From the cell containing the given text, extract its center point as [X, Y] coordinate. 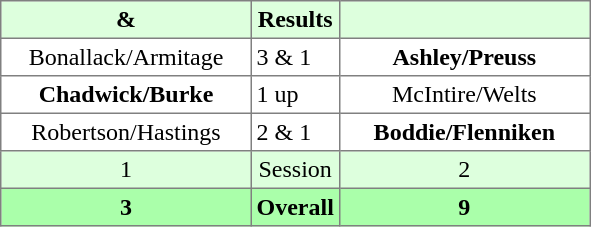
Chadwick/Burke [126, 95]
Session [295, 170]
Bonallack/Armitage [126, 57]
McIntire/Welts [464, 95]
Overall [295, 207]
2 & 1 [295, 132]
Results [295, 20]
Boddie/Flenniken [464, 132]
3 [126, 207]
1 up [295, 95]
9 [464, 207]
1 [126, 170]
Ashley/Preuss [464, 57]
& [126, 20]
Robertson/Hastings [126, 132]
3 & 1 [295, 57]
2 [464, 170]
